Detect which cell encompasses the target text, then output its (x, y) center coordinate. 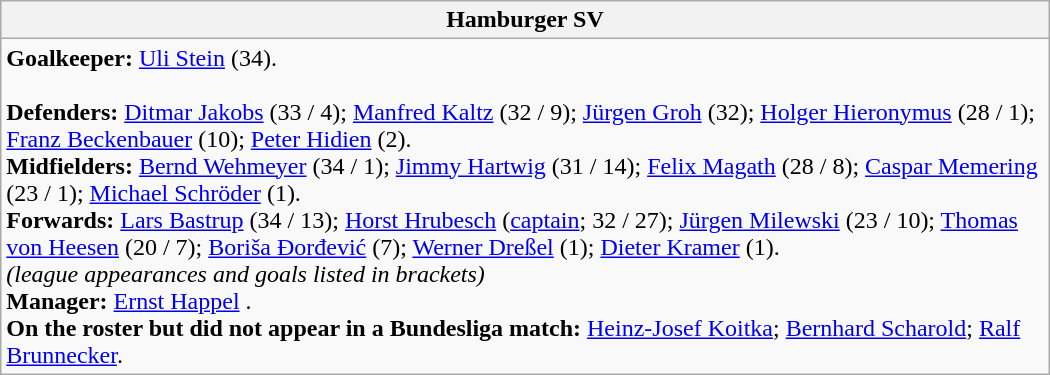
Hamburger SV (525, 20)
